Extract the (x, y) coordinate from the center of the cell holding the provided text.  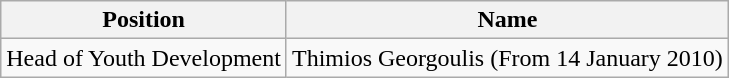
Head of Youth Development (144, 58)
Name (507, 20)
Position (144, 20)
Thimios Georgoulis (From 14 January 2010) (507, 58)
